Find where the given text appears and provide that cell's center as (x, y) coordinate. 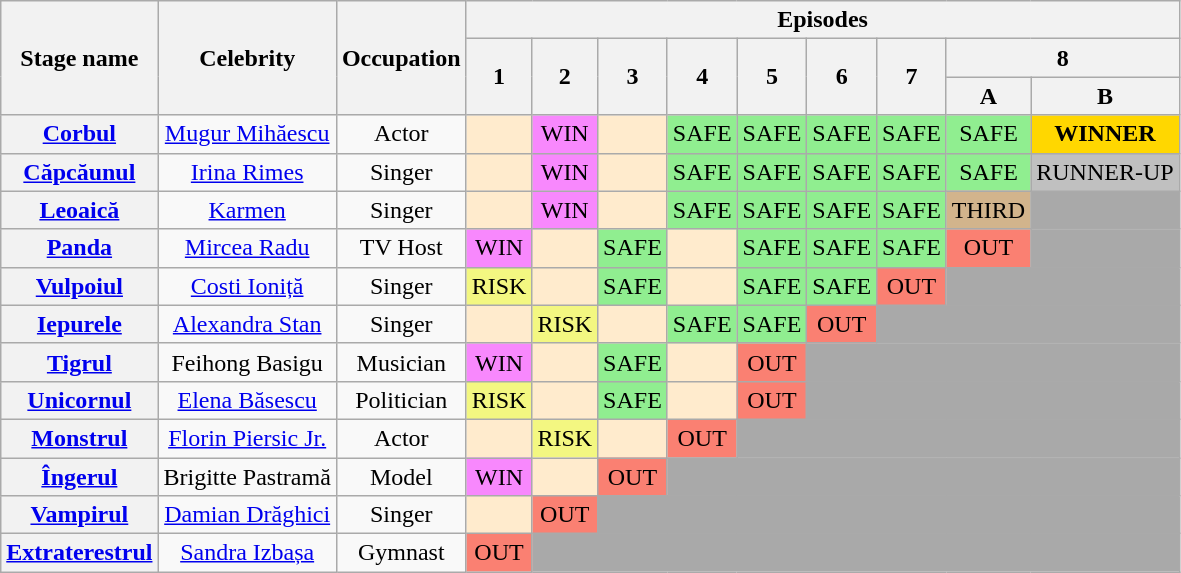
WINNER (1105, 134)
Panda (80, 248)
Vulpoiul (80, 286)
Irina Rimes (247, 172)
Brigitte Pastramă (247, 477)
B (1105, 96)
Florin Piersic Jr. (247, 438)
Gymnast (401, 553)
Celebrity (247, 58)
Extraterestrul (80, 553)
Karmen (247, 210)
Mugur Mihăescu (247, 134)
4 (702, 77)
8 (1062, 58)
Episodes (822, 20)
TV Host (401, 248)
Unicornul (80, 400)
Musician (401, 362)
RUNNER-UP (1105, 172)
2 (565, 77)
Monstrul (80, 438)
Alexandra Stan (247, 324)
Vampirul (80, 515)
Mircea Radu (247, 248)
Politician (401, 400)
Corbul (80, 134)
THIRD (988, 210)
Occupation (401, 58)
Iepurele (80, 324)
1 (499, 77)
Costi Ioniță (247, 286)
6 (842, 77)
Stage name (80, 58)
5 (772, 77)
Damian Drăghici (247, 515)
Tigrul (80, 362)
Leoaică (80, 210)
3 (633, 77)
7 (912, 77)
A (988, 96)
Elena Băsescu (247, 400)
Căpcăunul (80, 172)
Îngerul (80, 477)
Feihong Basigu (247, 362)
Sandra Izbașa (247, 553)
Model (401, 477)
